Scan for the cell matching the given text and deliver its (X, Y) coordinate at center. 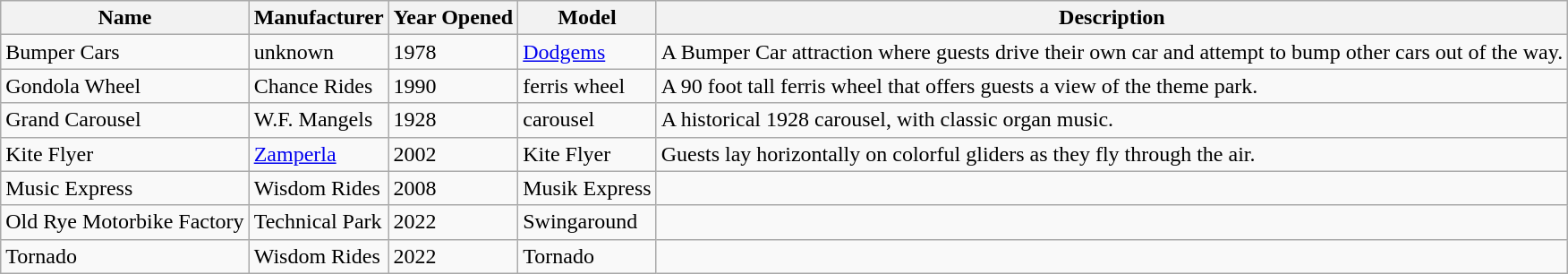
Musik Express (587, 188)
ferris wheel (587, 86)
A historical 1928 carousel, with classic organ music. (1112, 120)
Swingaround (587, 222)
Gondola Wheel (125, 86)
1990 (453, 86)
Name (125, 18)
Guests lay horizontally on colorful gliders as they fly through the air. (1112, 154)
2002 (453, 154)
Year Opened (453, 18)
Dodgems (587, 52)
W.F. Mangels (319, 120)
Chance Rides (319, 86)
Zamperla (319, 154)
Description (1112, 18)
Grand Carousel (125, 120)
Bumper Cars (125, 52)
Manufacturer (319, 18)
Old Rye Motorbike Factory (125, 222)
unknown (319, 52)
A 90 foot tall ferris wheel that offers guests a view of the theme park. (1112, 86)
1978 (453, 52)
Model (587, 18)
Technical Park (319, 222)
1928 (453, 120)
2008 (453, 188)
A Bumper Car attraction where guests drive their own car and attempt to bump other cars out of the way. (1112, 52)
Music Express (125, 188)
carousel (587, 120)
